Extract the (x, y) coordinate from the center of the cell holding the provided text.  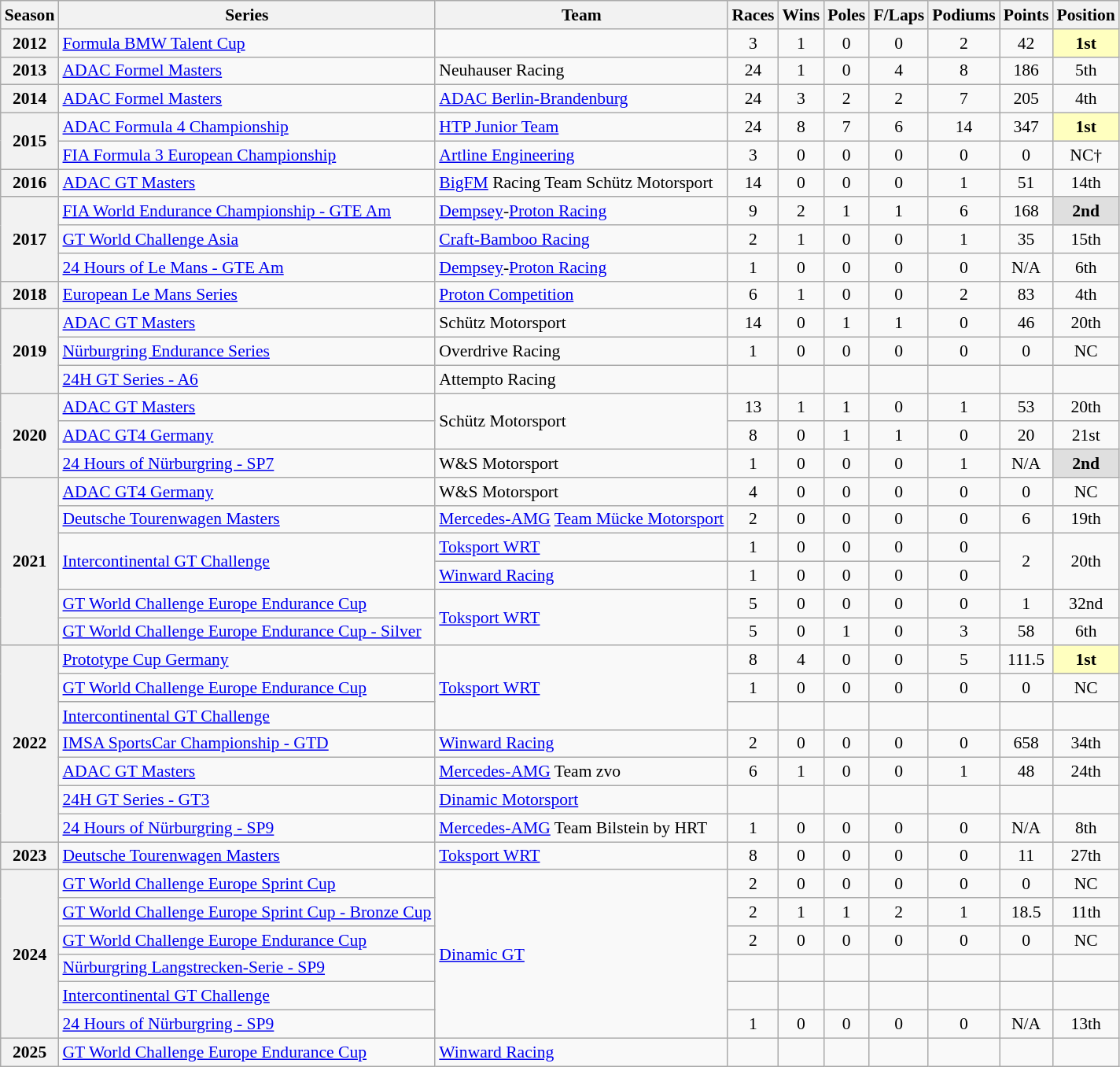
205 (1026, 99)
48 (1026, 772)
Formula BMW Talent Cup (247, 43)
Points (1026, 15)
Mercedes-AMG Team Bilstein by HRT (581, 828)
2023 (30, 856)
658 (1026, 744)
24H GT Series - GT3 (247, 800)
24th (1085, 772)
2014 (30, 99)
2017 (30, 239)
2015 (30, 142)
GT World Challenge Asia (247, 239)
34th (1085, 744)
Attempto Racing (581, 379)
2019 (30, 351)
11th (1085, 912)
27th (1085, 856)
21st (1085, 436)
GT World Challenge Europe Endurance Cup - Silver (247, 632)
5th (1085, 71)
GT World Challenge Europe Sprint Cup (247, 884)
Dinamic Motorsport (581, 800)
11 (1026, 856)
HTP Junior Team (581, 127)
Prototype Cup Germany (247, 660)
24H GT Series - A6 (247, 379)
2013 (30, 71)
GT World Challenge Europe Sprint Cup - Bronze Cup (247, 912)
NC† (1085, 155)
14th (1085, 183)
Team (581, 15)
13th (1085, 1025)
2022 (30, 744)
Nürburgring Langstrecken-Serie - SP9 (247, 968)
IMSA SportsCar Championship - GTD (247, 744)
9 (753, 212)
Neuhauser Racing (581, 71)
Proton Competition (581, 295)
13 (753, 408)
Season (30, 15)
Mercedes-AMG Team Mücke Motorsport (581, 519)
2025 (30, 1052)
20 (1026, 436)
Mercedes-AMG Team zvo (581, 772)
Overdrive Racing (581, 352)
168 (1026, 212)
347 (1026, 127)
Position (1085, 15)
42 (1026, 43)
Artline Engineering (581, 155)
24 Hours of Nürburgring - SP7 (247, 463)
ADAC Berlin-Brandenburg (581, 99)
186 (1026, 71)
Nürburgring Endurance Series (247, 352)
Poles (846, 15)
51 (1026, 183)
8th (1085, 828)
F/Laps (898, 15)
53 (1026, 408)
2020 (30, 436)
Podiums (964, 15)
European Le Mans Series (247, 295)
24 Hours of Le Mans - GTE Am (247, 268)
FIA World Endurance Championship - GTE Am (247, 212)
ADAC Formula 4 Championship (247, 127)
Series (247, 15)
2024 (30, 954)
15th (1085, 239)
Craft-Bamboo Racing (581, 239)
18.5 (1026, 912)
2016 (30, 183)
35 (1026, 239)
Wins (801, 15)
Races (753, 15)
83 (1026, 295)
46 (1026, 323)
19th (1085, 519)
2018 (30, 295)
111.5 (1026, 660)
FIA Formula 3 European Championship (247, 155)
58 (1026, 632)
2021 (30, 562)
Dinamic GT (581, 954)
BigFM Racing Team Schütz Motorsport (581, 183)
2012 (30, 43)
32nd (1085, 604)
